Locate the cell with the specified text and output its (x, y) center coordinate. 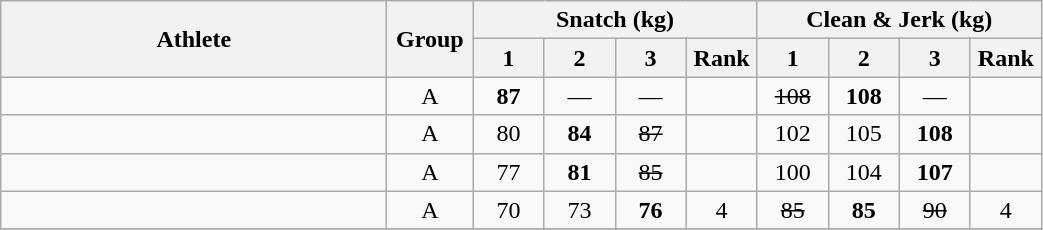
Clean & Jerk (kg) (899, 20)
70 (508, 210)
77 (508, 172)
90 (934, 210)
Athlete (194, 39)
80 (508, 134)
Group (430, 39)
104 (864, 172)
107 (934, 172)
102 (792, 134)
100 (792, 172)
Snatch (kg) (615, 20)
84 (580, 134)
73 (580, 210)
105 (864, 134)
76 (650, 210)
81 (580, 172)
